Extract the [x, y] coordinate from the center of the cell holding the provided text.  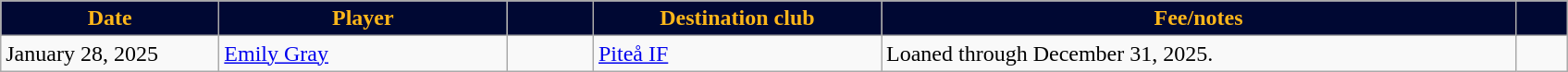
Player [363, 18]
Date [110, 18]
January 28, 2025 [110, 54]
Destination club [736, 18]
Piteå IF [736, 54]
Emily Gray [363, 54]
Loaned through December 31, 2025. [1198, 54]
Fee/notes [1198, 18]
